Locate the cell with the specified text and output its (X, Y) center coordinate. 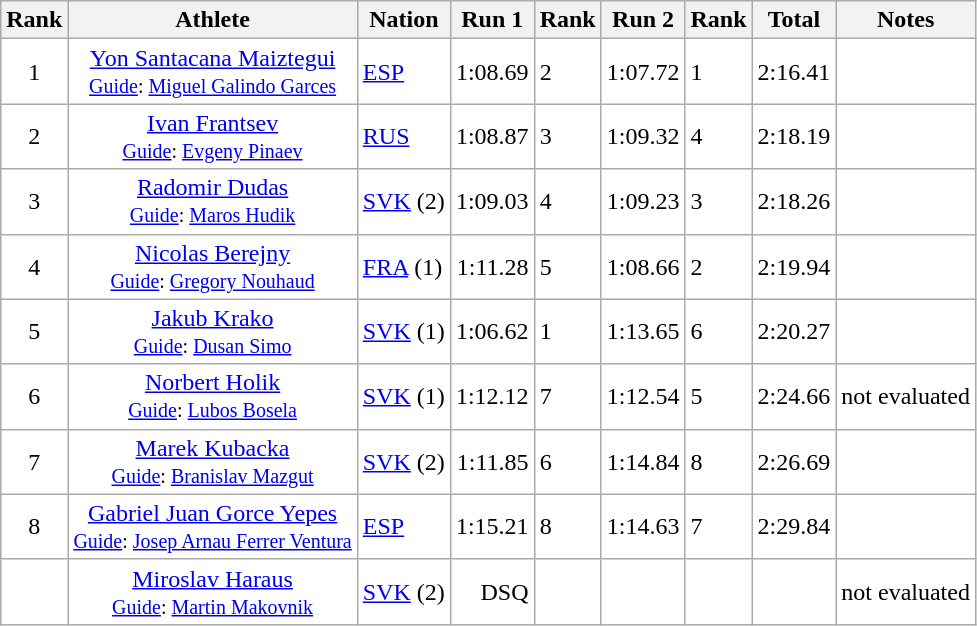
Notes (906, 20)
2:18.19 (794, 136)
RUS (404, 136)
2:24.66 (794, 396)
1:12.12 (492, 396)
Nicolas BerejnyGuide: Gregory Nouhaud (212, 266)
1:13.65 (643, 332)
Run 1 (492, 20)
1:12.54 (643, 396)
1:14.84 (643, 462)
1:07.72 (643, 72)
Nation (404, 20)
2:26.69 (794, 462)
2:20.27 (794, 332)
2:19.94 (794, 266)
2:29.84 (794, 526)
DSQ (492, 592)
2:18.26 (794, 202)
Marek KubackaGuide: Branislav Mazgut (212, 462)
1:08.87 (492, 136)
Total (794, 20)
Norbert HolikGuide: Lubos Bosela (212, 396)
Jakub KrakoGuide: Dusan Simo (212, 332)
Yon Santacana MaizteguiGuide: Miguel Galindo Garces (212, 72)
Miroslav HarausGuide: Martin Makovnik (212, 592)
FRA (1) (404, 266)
1:11.28 (492, 266)
Radomir DudasGuide: Maros Hudik (212, 202)
1:15.21 (492, 526)
1:08.66 (643, 266)
Run 2 (643, 20)
1:09.03 (492, 202)
1:06.62 (492, 332)
1:09.32 (643, 136)
1:09.23 (643, 202)
1:14.63 (643, 526)
1:08.69 (492, 72)
Athlete (212, 20)
Gabriel Juan Gorce YepesGuide: Josep Arnau Ferrer Ventura (212, 526)
Ivan FrantsevGuide: Evgeny Pinaev (212, 136)
2:16.41 (794, 72)
1:11.85 (492, 462)
